Return the [x, y] coordinate for the center point of the cell that contains the specified text.  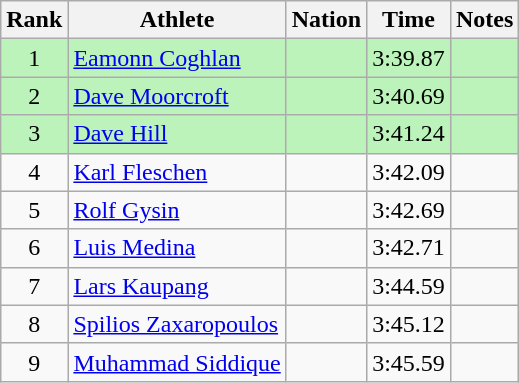
3 [34, 134]
3:45.59 [409, 362]
3:45.12 [409, 324]
1 [34, 58]
3:42.09 [409, 172]
3:42.71 [409, 248]
Muhammad Siddique [177, 362]
6 [34, 248]
3:39.87 [409, 58]
8 [34, 324]
Eamonn Coghlan [177, 58]
Dave Hill [177, 134]
Nation [326, 20]
Dave Moorcroft [177, 96]
Luis Medina [177, 248]
7 [34, 286]
3:40.69 [409, 96]
3:44.59 [409, 286]
3:42.69 [409, 210]
Notes [484, 20]
9 [34, 362]
Rank [34, 20]
4 [34, 172]
Spilios Zaxaropoulos [177, 324]
Karl Fleschen [177, 172]
3:41.24 [409, 134]
Athlete [177, 20]
Lars Kaupang [177, 286]
5 [34, 210]
Time [409, 20]
2 [34, 96]
Rolf Gysin [177, 210]
